Return the (x, y) coordinate for the center point of the cell that contains the specified text.  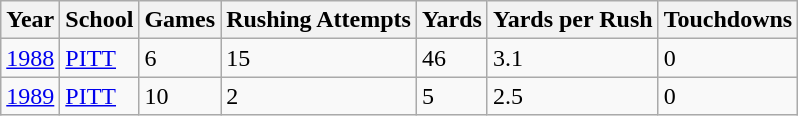
2.5 (572, 96)
15 (319, 58)
Yards per Rush (572, 20)
3.1 (572, 58)
6 (180, 58)
Games (180, 20)
46 (452, 58)
Rushing Attempts (319, 20)
10 (180, 96)
2 (319, 96)
1989 (30, 96)
1988 (30, 58)
5 (452, 96)
Touchdowns (728, 20)
Year (30, 20)
Yards (452, 20)
School (100, 20)
